Provide the (X, Y) coordinate of the cell's center where the given text is located.  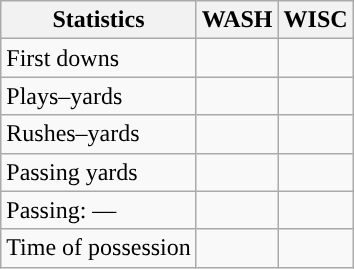
WISC (316, 20)
Passing: –– (99, 210)
Statistics (99, 20)
Rushes–yards (99, 134)
First downs (99, 58)
Plays–yards (99, 96)
Time of possession (99, 248)
Passing yards (99, 172)
WASH (237, 20)
